Pinpoint the cell where the given text exists, returning its (X, Y) midpoint coordinate. 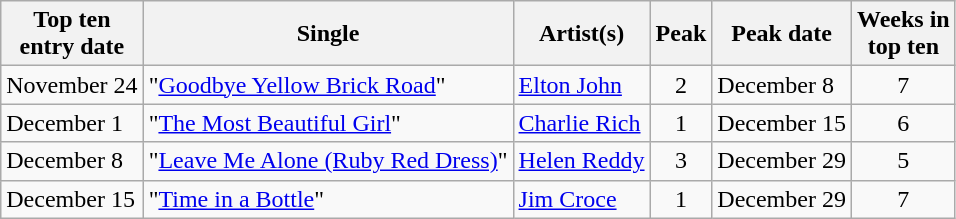
Jim Croce (582, 199)
Artist(s) (582, 34)
6 (903, 123)
3 (681, 161)
Charlie Rich (582, 123)
"Leave Me Alone (Ruby Red Dress)" (328, 161)
"Goodbye Yellow Brick Road" (328, 85)
Peak date (782, 34)
Weeks intop ten (903, 34)
"The Most Beautiful Girl" (328, 123)
"Time in a Bottle" (328, 199)
November 24 (72, 85)
5 (903, 161)
Top tenentry date (72, 34)
Peak (681, 34)
Single (328, 34)
Helen Reddy (582, 161)
December 1 (72, 123)
Elton John (582, 85)
2 (681, 85)
